Determine the [X, Y] coordinate at the center of the cell enclosing the given text.  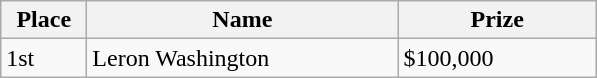
1st [44, 58]
Name [242, 20]
Prize [498, 20]
Leron Washington [242, 58]
Place [44, 20]
$100,000 [498, 58]
